Locate the cell with the specified text and output its [X, Y] center coordinate. 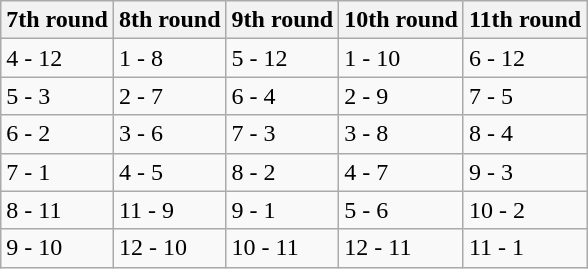
3 - 6 [170, 134]
4 - 12 [58, 58]
5 - 3 [58, 96]
12 - 11 [402, 248]
12 - 10 [170, 248]
7 - 5 [524, 96]
11th round [524, 20]
8 - 2 [282, 172]
2 - 7 [170, 96]
8 - 4 [524, 134]
7 - 1 [58, 172]
9 - 1 [282, 210]
6 - 4 [282, 96]
5 - 6 [402, 210]
5 - 12 [282, 58]
2 - 9 [402, 96]
4 - 5 [170, 172]
8 - 11 [58, 210]
11 - 1 [524, 248]
10th round [402, 20]
10 - 11 [282, 248]
1 - 10 [402, 58]
6 - 2 [58, 134]
8th round [170, 20]
1 - 8 [170, 58]
9 - 3 [524, 172]
11 - 9 [170, 210]
7th round [58, 20]
7 - 3 [282, 134]
3 - 8 [402, 134]
10 - 2 [524, 210]
9 - 10 [58, 248]
4 - 7 [402, 172]
9th round [282, 20]
6 - 12 [524, 58]
